Find where the given text appears and provide that cell's center as (x, y) coordinate. 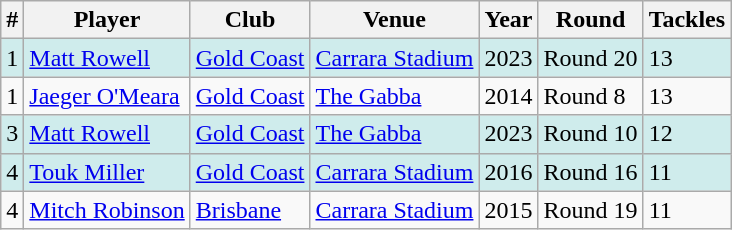
Round (590, 20)
Touk Miller (107, 172)
Round 19 (590, 210)
3 (12, 134)
Round 16 (590, 172)
Jaeger O'Meara (107, 96)
Brisbane (250, 210)
Player (107, 20)
2016 (508, 172)
Mitch Robinson (107, 210)
Club (250, 20)
2015 (508, 210)
Year (508, 20)
2014 (508, 96)
Round 20 (590, 58)
12 (687, 134)
Venue (394, 20)
# (12, 20)
Round 8 (590, 96)
Round 10 (590, 134)
Tackles (687, 20)
